Find where the given text appears and provide that cell's center as [X, Y] coordinate. 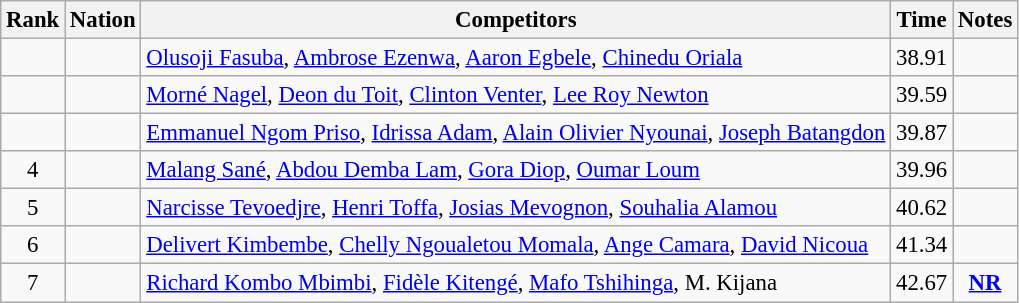
Richard Kombo Mbimbi, Fidèle Kitengé, Mafo Tshihinga, M. Kijana [516, 283]
39.87 [922, 133]
5 [33, 208]
Competitors [516, 20]
Narcisse Tevoedjre, Henri Toffa, Josias Mevognon, Souhalia Alamou [516, 208]
Emmanuel Ngom Priso, Idrissa Adam, Alain Olivier Nyounai, Joseph Batangdon [516, 133]
39.59 [922, 95]
Delivert Kimbembe, Chelly Ngoualetou Momala, Ange Camara, David Nicoua [516, 245]
Notes [986, 20]
42.67 [922, 283]
7 [33, 283]
Morné Nagel, Deon du Toit, Clinton Venter, Lee Roy Newton [516, 95]
41.34 [922, 245]
NR [986, 283]
39.96 [922, 170]
40.62 [922, 208]
38.91 [922, 58]
Malang Sané, Abdou Demba Lam, Gora Diop, Oumar Loum [516, 170]
6 [33, 245]
Nation [103, 20]
Rank [33, 20]
Time [922, 20]
Olusoji Fasuba, Ambrose Ezenwa, Aaron Egbele, Chinedu Oriala [516, 58]
4 [33, 170]
